Return [X, Y] of the center of cell containing provided text 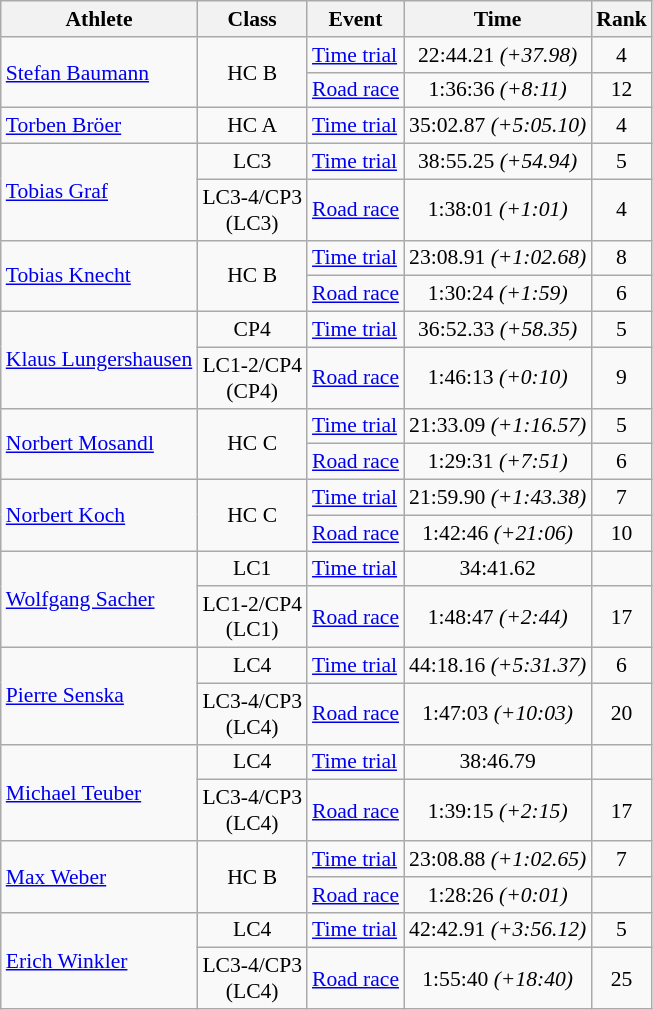
23:08.88 (+1:02.65) [498, 859]
Klaus Lungershausen [100, 360]
36:52.33 (+58.35) [498, 330]
Event [356, 19]
9 [622, 378]
1:38:01 (+1:01) [498, 210]
Tobias Knecht [100, 276]
LC1-2/CP4(LC1) [252, 618]
Max Weber [100, 876]
Norbert Mosandl [100, 444]
CP4 [252, 330]
1:42:46 (+21:06) [498, 533]
Athlete [100, 19]
38:46.79 [498, 762]
22:44.21 (+37.98) [498, 55]
1:29:31 (+7:51) [498, 462]
Pierre Senska [100, 696]
20 [622, 714]
HC A [252, 126]
LC3 [252, 162]
21:59.90 (+1:43.38) [498, 498]
38:55.25 (+54.94) [498, 162]
1:30:24 (+1:59) [498, 294]
23:08.91 (+1:02.68) [498, 258]
Tobias Graf [100, 192]
35:02.87 (+5:05.10) [498, 126]
Class [252, 19]
25 [622, 978]
34:41.62 [498, 569]
1:46:13 (+0:10) [498, 378]
Wolfgang Sacher [100, 600]
44:18.16 (+5:31.37) [498, 666]
8 [622, 258]
1:28:26 (+0:01) [498, 895]
1:36:36 (+8:11) [498, 90]
1:55:40 (+18:40) [498, 978]
LC1-2/CP4(CP4) [252, 378]
21:33.09 (+1:16.57) [498, 426]
1:48:47 (+2:44) [498, 618]
Erich Winkler [100, 960]
Time [498, 19]
1:47:03 (+10:03) [498, 714]
10 [622, 533]
Stefan Baumann [100, 72]
12 [622, 90]
42:42.91 (+3:56.12) [498, 930]
LC3-4/CP3(LC3) [252, 210]
1:39:15 (+2:15) [498, 810]
Michael Teuber [100, 792]
Norbert Koch [100, 516]
Torben Bröer [100, 126]
Rank [622, 19]
LC1 [252, 569]
